Pinpoint the cell where the given text exists, returning its (x, y) midpoint coordinate. 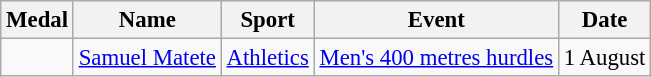
Medal (38, 20)
Event (436, 20)
Date (604, 20)
1 August (604, 58)
Samuel Matete (147, 58)
Name (147, 20)
Men's 400 metres hurdles (436, 58)
Athletics (268, 58)
Sport (268, 20)
